Pinpoint the cell where the given text exists, returning its [x, y] midpoint coordinate. 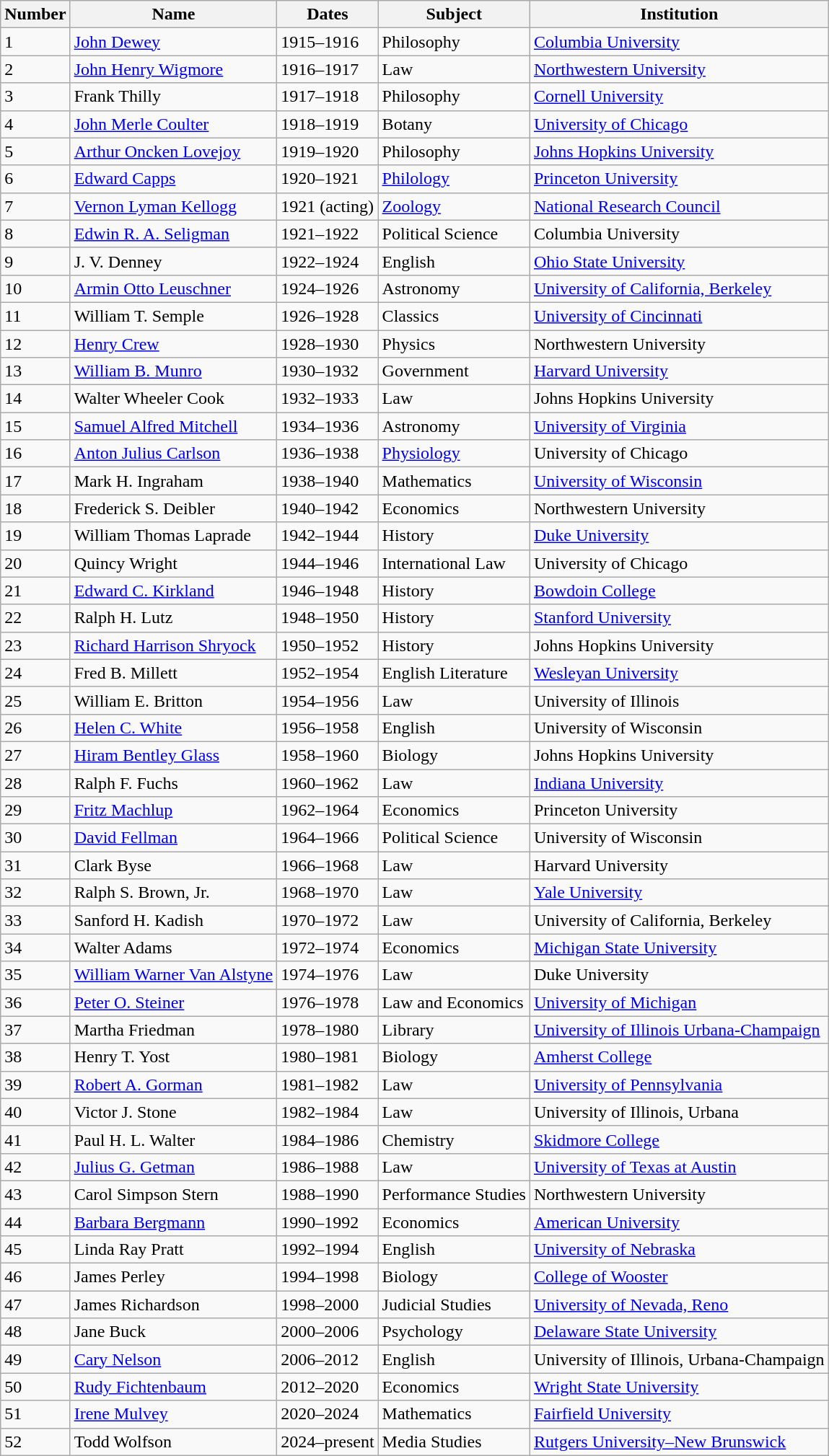
49 [35, 1359]
Government [454, 371]
1978–1980 [328, 1030]
University of Virginia [679, 426]
1936–1938 [328, 454]
23 [35, 645]
2 [35, 69]
39 [35, 1085]
10 [35, 288]
Wright State University [679, 1387]
35 [35, 975]
1920–1921 [328, 179]
English Literature [454, 673]
College of Wooster [679, 1277]
1940–1942 [328, 508]
17 [35, 481]
33 [35, 920]
Edwin R. A. Seligman [173, 234]
University of Cincinnati [679, 316]
National Research Council [679, 206]
2006–2012 [328, 1359]
Barbara Bergmann [173, 1222]
Delaware State University [679, 1332]
18 [35, 508]
1921–1922 [328, 234]
Classics [454, 316]
48 [35, 1332]
1915–1916 [328, 42]
University of Texas at Austin [679, 1167]
Quincy Wright [173, 563]
Todd Wolfson [173, 1442]
15 [35, 426]
Edward Capps [173, 179]
2020–2024 [328, 1414]
Ralph H. Lutz [173, 618]
Rutgers University–New Brunswick [679, 1442]
Performance Studies [454, 1194]
42 [35, 1167]
James Perley [173, 1277]
Linda Ray Pratt [173, 1250]
Carol Simpson Stern [173, 1194]
Amherst College [679, 1057]
1930–1932 [328, 371]
Frederick S. Deibler [173, 508]
James Richardson [173, 1305]
51 [35, 1414]
31 [35, 865]
16 [35, 454]
Jane Buck [173, 1332]
Samuel Alfred Mitchell [173, 426]
1962–1964 [328, 811]
Robert A. Gorman [173, 1085]
1922–1924 [328, 261]
6 [35, 179]
32 [35, 893]
Sanford H. Kadish [173, 920]
University of Pennsylvania [679, 1085]
Name [173, 14]
22 [35, 618]
1942–1944 [328, 536]
30 [35, 838]
1988–1990 [328, 1194]
1926–1928 [328, 316]
Hiram Bentley Glass [173, 755]
Paul H. L. Walter [173, 1139]
2000–2006 [328, 1332]
1984–1986 [328, 1139]
1934–1936 [328, 426]
47 [35, 1305]
40 [35, 1112]
Anton Julius Carlson [173, 454]
Peter O. Steiner [173, 1002]
Michigan State University [679, 948]
41 [35, 1139]
Martha Friedman [173, 1030]
1921 (acting) [328, 206]
1946–1948 [328, 591]
4 [35, 124]
Vernon Lyman Kellogg [173, 206]
52 [35, 1442]
1948–1950 [328, 618]
University of Illinois, Urbana [679, 1112]
1916–1917 [328, 69]
Library [454, 1030]
43 [35, 1194]
1924–1926 [328, 288]
9 [35, 261]
1994–1998 [328, 1277]
Chemistry [454, 1139]
50 [35, 1387]
25 [35, 700]
Law and Economics [454, 1002]
William T. Semple [173, 316]
14 [35, 399]
John Merle Coulter [173, 124]
1992–1994 [328, 1250]
1976–1978 [328, 1002]
Edward C. Kirkland [173, 591]
Arthur Oncken Lovejoy [173, 151]
3 [35, 97]
Cary Nelson [173, 1359]
34 [35, 948]
37 [35, 1030]
American University [679, 1222]
Zoology [454, 206]
J. V. Denney [173, 261]
1970–1972 [328, 920]
28 [35, 782]
William Warner Van Alstyne [173, 975]
Yale University [679, 893]
1919–1920 [328, 151]
1990–1992 [328, 1222]
Clark Byse [173, 865]
Institution [679, 14]
26 [35, 728]
Mark H. Ingraham [173, 481]
Irene Mulvey [173, 1414]
William Thomas Laprade [173, 536]
University of Illinois, Urbana-Champaign [679, 1359]
Cornell University [679, 97]
13 [35, 371]
1950–1952 [328, 645]
1968–1970 [328, 893]
Indiana University [679, 782]
Frank Thilly [173, 97]
1972–1974 [328, 948]
Physiology [454, 454]
Fred B. Millett [173, 673]
Armin Otto Leuschner [173, 288]
Judicial Studies [454, 1305]
University of Illinois [679, 700]
Dates [328, 14]
1952–1954 [328, 673]
William E. Britton [173, 700]
Fairfield University [679, 1414]
1944–1946 [328, 563]
Julius G. Getman [173, 1167]
Psychology [454, 1332]
2024–present [328, 1442]
Skidmore College [679, 1139]
1 [35, 42]
Henry T. Yost [173, 1057]
44 [35, 1222]
Stanford University [679, 618]
1956–1958 [328, 728]
1958–1960 [328, 755]
Victor J. Stone [173, 1112]
Walter Adams [173, 948]
Media Studies [454, 1442]
University of Michigan [679, 1002]
Bowdoin College [679, 591]
Fritz Machlup [173, 811]
Ralph S. Brown, Jr. [173, 893]
1928–1930 [328, 344]
36 [35, 1002]
1998–2000 [328, 1305]
John Dewey [173, 42]
Henry Crew [173, 344]
University of Illinois Urbana-Champaign [679, 1030]
1932–1933 [328, 399]
8 [35, 234]
Botany [454, 124]
2012–2020 [328, 1387]
Helen C. White [173, 728]
Rudy Fichtenbaum [173, 1387]
International Law [454, 563]
5 [35, 151]
1954–1956 [328, 700]
1986–1988 [328, 1167]
1974–1976 [328, 975]
1917–1918 [328, 97]
Physics [454, 344]
1982–1984 [328, 1112]
1966–1968 [328, 865]
38 [35, 1057]
29 [35, 811]
1918–1919 [328, 124]
William B. Munro [173, 371]
1938–1940 [328, 481]
11 [35, 316]
Richard Harrison Shryock [173, 645]
12 [35, 344]
Philology [454, 179]
University of Nevada, Reno [679, 1305]
7 [35, 206]
Number [35, 14]
Walter Wheeler Cook [173, 399]
20 [35, 563]
45 [35, 1250]
19 [35, 536]
David Fellman [173, 838]
Wesleyan University [679, 673]
John Henry Wigmore [173, 69]
Subject [454, 14]
1980–1981 [328, 1057]
1960–1962 [328, 782]
21 [35, 591]
1981–1982 [328, 1085]
University of Nebraska [679, 1250]
Ralph F. Fuchs [173, 782]
Ohio State University [679, 261]
1964–1966 [328, 838]
24 [35, 673]
46 [35, 1277]
27 [35, 755]
